Pinpoint the cell where the given text exists, returning its (x, y) midpoint coordinate. 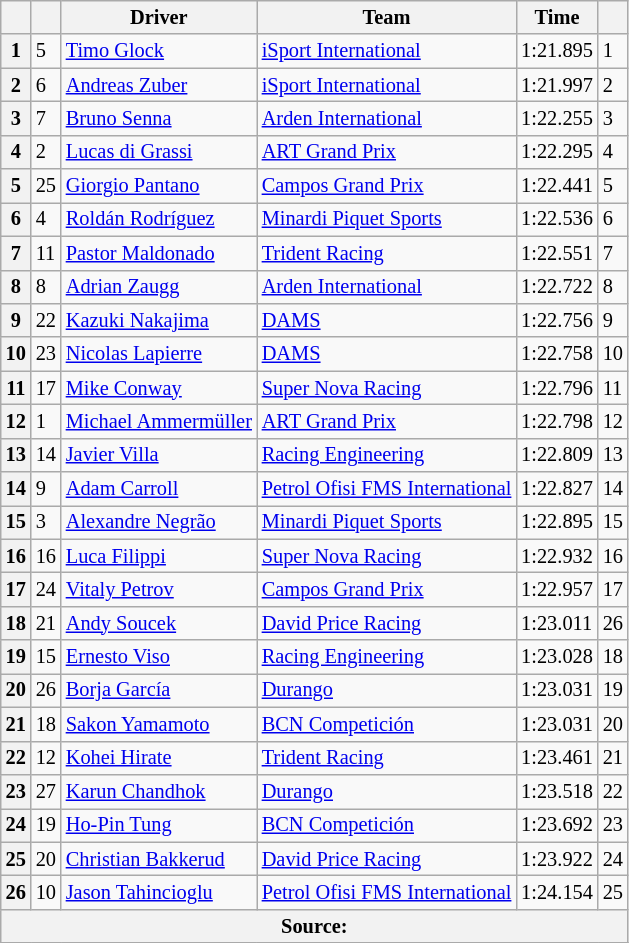
1:22.827 (557, 489)
1:22.551 (557, 253)
Lucas di Grassi (159, 152)
Luca Filippi (159, 556)
Karun Chandhok (159, 791)
Roldán Rodríguez (159, 219)
Christian Bakkerud (159, 859)
Andreas Zuber (159, 85)
1:23.692 (557, 825)
Source: (314, 926)
Ernesto Viso (159, 657)
Driver (159, 17)
Javier Villa (159, 455)
1:23.922 (557, 859)
Adam Carroll (159, 489)
1:22.295 (557, 152)
Nicolas Lapierre (159, 354)
Bruno Senna (159, 118)
Mike Conway (159, 388)
Borja García (159, 690)
Michael Ammermüller (159, 421)
Vitaly Petrov (159, 589)
1:22.758 (557, 354)
Ho-Pin Tung (159, 825)
1:23.518 (557, 791)
1:24.154 (557, 892)
1:21.997 (557, 85)
1:23.461 (557, 758)
Timo Glock (159, 51)
1:22.932 (557, 556)
Alexandre Negrão (159, 522)
1:22.798 (557, 421)
Sakon Yamamoto (159, 724)
Team (386, 17)
1:22.756 (557, 320)
Giorgio Pantano (159, 186)
Andy Soucek (159, 623)
27 (46, 791)
Adrian Zaugg (159, 287)
Jason Tahincioglu (159, 892)
Pastor Maldonado (159, 253)
Kohei Hirate (159, 758)
1:23.011 (557, 623)
1:22.895 (557, 522)
1:21.895 (557, 51)
1:22.255 (557, 118)
1:22.722 (557, 287)
1:22.441 (557, 186)
1:22.957 (557, 589)
1:22.536 (557, 219)
Kazuki Nakajima (159, 320)
Time (557, 17)
1:22.796 (557, 388)
1:22.809 (557, 455)
1:23.028 (557, 657)
